Determine the [x, y] coordinate at the center of the cell enclosing the given text.  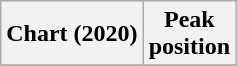
Chart (2020) [72, 34]
Peakposition [189, 34]
